Return [x, y] of the center of cell containing provided text 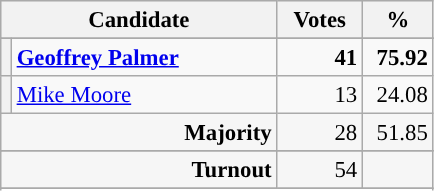
Mike Moore [144, 95]
Majority [139, 133]
28 [320, 133]
75.92 [398, 58]
54 [320, 170]
% [398, 20]
Geoffrey Palmer [144, 58]
Votes [320, 20]
24.08 [398, 95]
51.85 [398, 133]
13 [320, 95]
Turnout [139, 170]
Candidate [139, 20]
41 [320, 58]
